Scan for the cell matching the given text and deliver its (X, Y) coordinate at center. 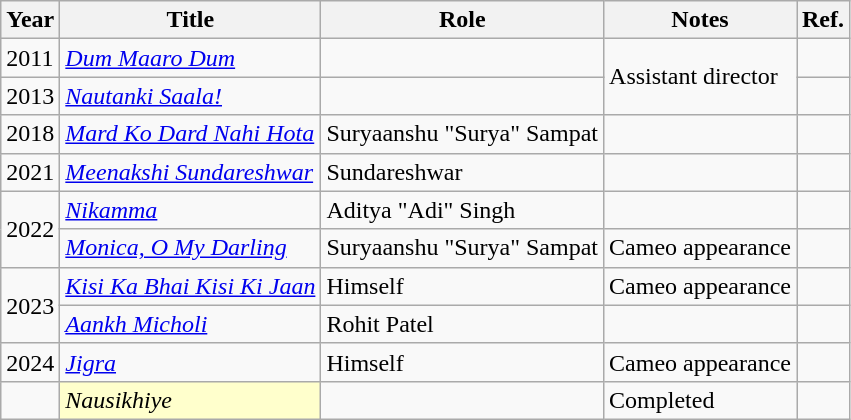
2018 (30, 134)
Notes (700, 20)
Mard Ko Dard Nahi Hota (190, 134)
Assistant director (700, 77)
Dum Maaro Dum (190, 58)
Title (190, 20)
Monica, O My Darling (190, 248)
2022 (30, 229)
Completed (700, 400)
Aankh Micholi (190, 324)
Nikamma (190, 210)
2013 (30, 96)
Ref. (822, 20)
2024 (30, 362)
Nautanki Saala! (190, 96)
Meenakshi Sundareshwar (190, 172)
Rohit Patel (462, 324)
Nausikhiye (190, 400)
2011 (30, 58)
Kisi Ka Bhai Kisi Ki Jaan (190, 286)
Sundareshwar (462, 172)
2021 (30, 172)
2023 (30, 305)
Role (462, 20)
Aditya "Adi" Singh (462, 210)
Year (30, 20)
Jigra (190, 362)
